Return [x, y] of the center of cell containing provided text 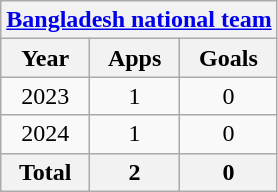
Total [46, 172]
2 [135, 172]
Bangladesh national team [139, 20]
2023 [46, 96]
Apps [135, 58]
2024 [46, 134]
Year [46, 58]
Goals [229, 58]
